Capture the cell that displays the provided text and extract its [x, y] central coordinate. 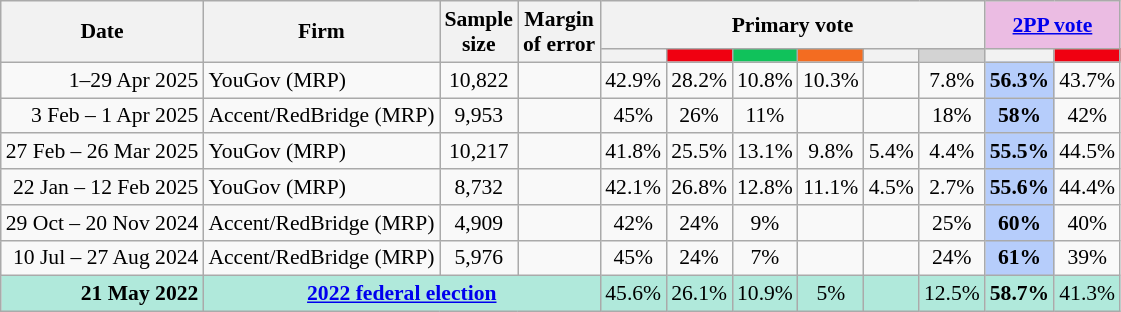
10.9% [765, 294]
21 May 2022 [102, 294]
25% [952, 223]
55.6% [1020, 187]
4.4% [952, 152]
44.5% [1087, 152]
39% [1087, 258]
10.3% [831, 80]
22 Jan – 12 Feb 2025 [102, 187]
Samplesize [479, 32]
11% [765, 116]
58% [1020, 116]
42.9% [633, 80]
28.2% [699, 80]
45.6% [633, 294]
29 Oct – 20 Nov 2024 [102, 223]
5% [831, 294]
8,732 [479, 187]
42.1% [633, 187]
9,953 [479, 116]
10 Jul – 27 Aug 2024 [102, 258]
5,976 [479, 258]
9.8% [831, 152]
13.1% [765, 152]
1–29 Apr 2025 [102, 80]
7% [765, 258]
12.5% [952, 294]
26% [699, 116]
44.4% [1087, 187]
Firm [321, 32]
10.8% [765, 80]
26.8% [699, 187]
2PP vote [1052, 25]
2022 federal election [402, 294]
55.5% [1020, 152]
9% [765, 223]
41.8% [633, 152]
Date [102, 32]
43.7% [1087, 80]
27 Feb – 26 Mar 2025 [102, 152]
2.7% [952, 187]
7.8% [952, 80]
61% [1020, 258]
4,909 [479, 223]
5.4% [892, 152]
Primary vote [792, 25]
58.7% [1020, 294]
11.1% [831, 187]
18% [952, 116]
56.3% [1020, 80]
25.5% [699, 152]
26.1% [699, 294]
3 Feb – 1 Apr 2025 [102, 116]
41.3% [1087, 294]
4.5% [892, 187]
40% [1087, 223]
12.8% [765, 187]
10,822 [479, 80]
10,217 [479, 152]
Marginof error [559, 32]
60% [1020, 223]
